Detect which cell encompasses the target text, then output its [x, y] center coordinate. 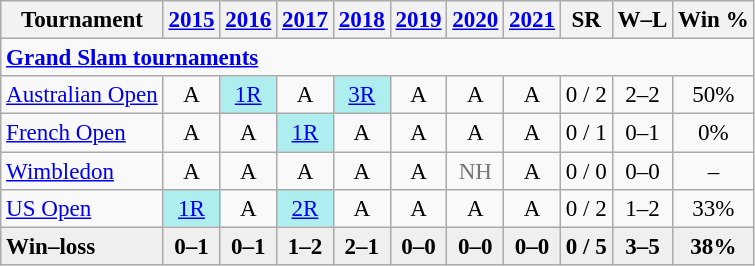
2017 [306, 20]
Grand Slam tournaments [378, 58]
2016 [248, 20]
50% [714, 95]
2020 [476, 20]
3R [362, 95]
Tournament [82, 20]
Australian Open [82, 95]
3–5 [642, 246]
0 / 5 [586, 246]
2021 [532, 20]
US Open [82, 209]
0 / 1 [586, 133]
38% [714, 246]
33% [714, 209]
0 / 0 [586, 171]
2–1 [362, 246]
SR [586, 20]
2019 [418, 20]
2–2 [642, 95]
French Open [82, 133]
NH [476, 171]
2R [306, 209]
2015 [192, 20]
– [714, 171]
Win % [714, 20]
Win–loss [82, 246]
2018 [362, 20]
0% [714, 133]
W–L [642, 20]
Wimbledon [82, 171]
